Detect which cell encompasses the target text, then output its [x, y] center coordinate. 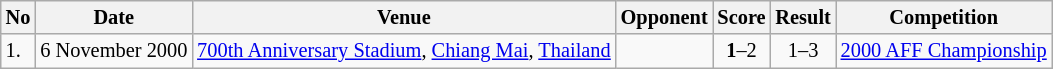
700th Anniversary Stadium, Chiang Mai, Thailand [404, 51]
Opponent [664, 17]
Date [114, 17]
1–2 [742, 51]
1–3 [804, 51]
2000 AFF Championship [944, 51]
Venue [404, 17]
Score [742, 17]
Competition [944, 17]
No [18, 17]
6 November 2000 [114, 51]
1. [18, 51]
Result [804, 17]
